Search for the cell housing the specified text and yield its (X, Y) center coordinate. 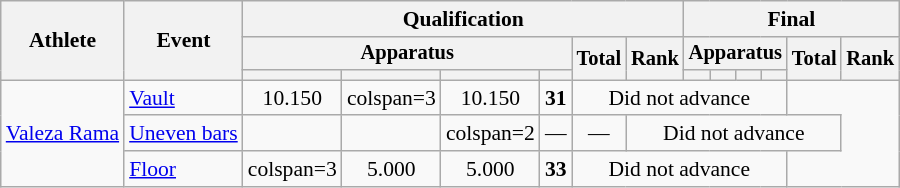
Vault (184, 98)
Qualification (464, 19)
Final (792, 19)
31 (556, 98)
Event (184, 40)
Floor (184, 169)
Valeza Rama (62, 134)
Athlete (62, 40)
Uneven bars (184, 134)
colspan=2 (490, 134)
33 (556, 169)
